Find where the given text appears and provide that cell's center as [x, y] coordinate. 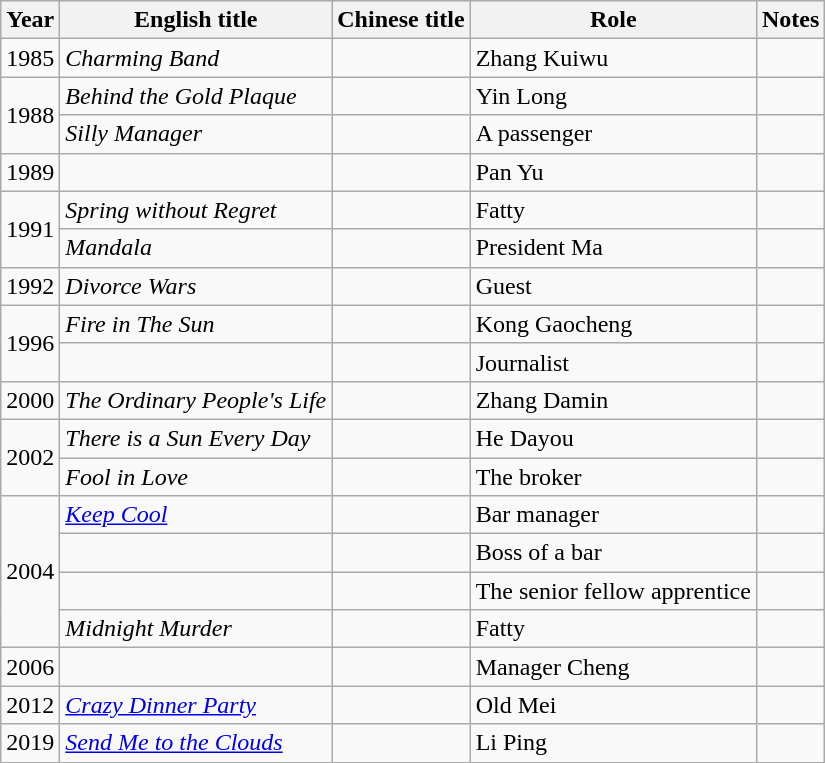
Fire in The Sun [196, 324]
1996 [30, 343]
Zhang Damin [613, 400]
2019 [30, 743]
Midnight Murder [196, 629]
Crazy Dinner Party [196, 705]
Kong Gaocheng [613, 324]
Divorce Wars [196, 286]
He Dayou [613, 438]
The broker [613, 477]
President Ma [613, 248]
1989 [30, 172]
Boss of a bar [613, 553]
Yin Long [613, 96]
Spring without Regret [196, 210]
Old Mei [613, 705]
Pan Yu [613, 172]
The senior fellow apprentice [613, 591]
2000 [30, 400]
2002 [30, 457]
Behind the Gold Plaque [196, 96]
English title [196, 20]
Keep Cool [196, 515]
Chinese title [401, 20]
The Ordinary People's Life [196, 400]
1991 [30, 229]
Bar manager [613, 515]
2004 [30, 572]
1988 [30, 115]
Charming Band [196, 58]
1985 [30, 58]
There is a Sun Every Day [196, 438]
2006 [30, 667]
Send Me to the Clouds [196, 743]
Mandala [196, 248]
Notes [790, 20]
Manager Cheng [613, 667]
Year [30, 20]
Fool in Love [196, 477]
Journalist [613, 362]
Guest [613, 286]
Silly Manager [196, 134]
2012 [30, 705]
Li Ping [613, 743]
Zhang Kuiwu [613, 58]
1992 [30, 286]
A passenger [613, 134]
Role [613, 20]
